Locate the cell with the specified text and output its [x, y] center coordinate. 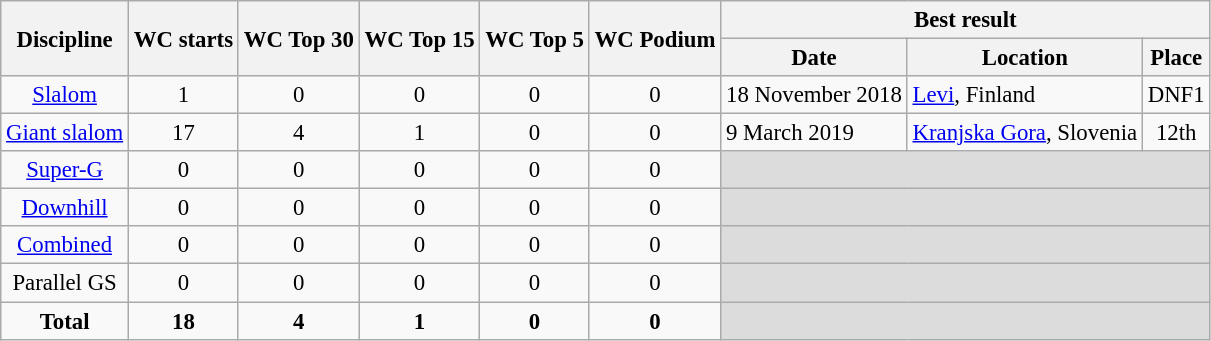
Kranjska Gora, Slovenia [1024, 133]
Date [814, 58]
Discipline [65, 38]
WC starts [183, 38]
Combined [65, 245]
Super-G [65, 170]
WC Top 30 [298, 38]
WC Podium [654, 38]
17 [183, 133]
18 November 2018 [814, 95]
18 [183, 321]
Parallel GS [65, 283]
Total [65, 321]
WC Top 15 [420, 38]
Slalom [65, 95]
Downhill [65, 208]
Levi, Finland [1024, 95]
Location [1024, 58]
WC Top 5 [534, 38]
Giant slalom [65, 133]
12th [1176, 133]
9 March 2019 [814, 133]
Place [1176, 58]
Best result [966, 20]
DNF1 [1176, 95]
